Extract the (x, y) coordinate from the center of the cell holding the provided text.  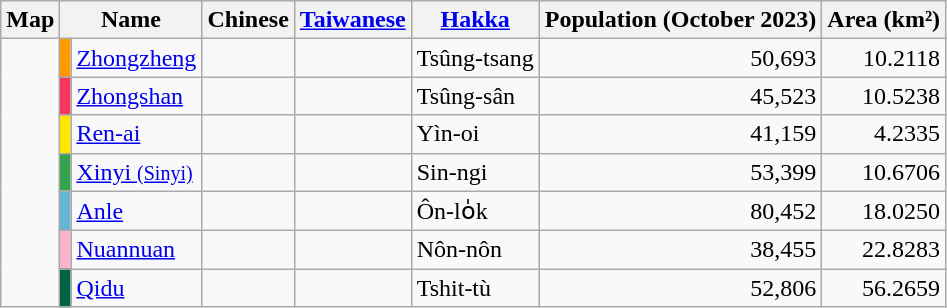
Hakka (475, 20)
Area (km²) (884, 20)
56.2659 (884, 288)
41,159 (680, 134)
10.5238 (884, 96)
Sin-ngi (475, 172)
Nuannuan (136, 250)
Qidu (136, 288)
Map (30, 20)
Chinese (248, 20)
Name (131, 20)
Tsûng-tsang (475, 58)
53,399 (680, 172)
Zhongshan (136, 96)
Nôn-nôn (475, 250)
Xinyi (Sinyi) (136, 172)
10.2118 (884, 58)
Anle (136, 211)
52,806 (680, 288)
18.0250 (884, 211)
50,693 (680, 58)
Yìn-oi (475, 134)
Taiwanese (352, 20)
Ren-ai (136, 134)
Ôn-lo̍k (475, 211)
Zhongzheng (136, 58)
10.6706 (884, 172)
Tsûng-sân (475, 96)
80,452 (680, 211)
Tshit-tù (475, 288)
4.2335 (884, 134)
38,455 (680, 250)
Population (October 2023) (680, 20)
22.8283 (884, 250)
45,523 (680, 96)
